Return the [x, y] coordinate for the center point of the cell that contains the specified text.  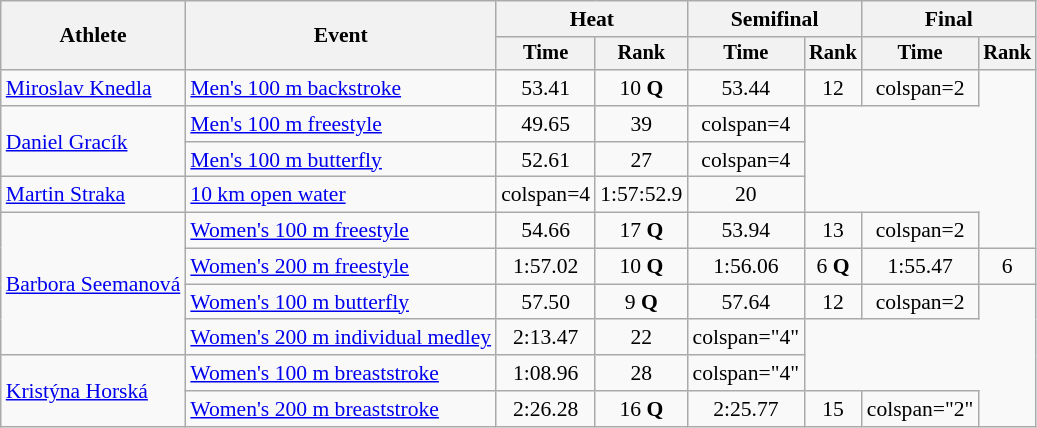
1:57.02 [546, 267]
Miroslav Knedla [94, 88]
Kristýna Horská [94, 390]
54.66 [546, 231]
57.64 [746, 302]
Final [949, 19]
2:25.77 [746, 409]
1:08.96 [546, 373]
Barbora Seemanová [94, 284]
53.94 [746, 231]
16 Q [641, 409]
10 km open water [340, 195]
Event [340, 36]
Women's 200 m freestyle [340, 267]
6 [1007, 267]
17 Q [641, 231]
52.61 [546, 160]
6 Q [833, 267]
Semifinal [774, 19]
colspan="2" [920, 409]
Women's 100 m butterfly [340, 302]
Men's 100 m freestyle [340, 124]
Women's 200 m breaststroke [340, 409]
2:13.47 [546, 338]
27 [641, 160]
2:26.28 [546, 409]
22 [641, 338]
Women's 100 m freestyle [340, 231]
9 Q [641, 302]
1:57:52.9 [641, 195]
53.41 [546, 88]
Women's 200 m individual medley [340, 338]
28 [641, 373]
53.44 [746, 88]
20 [746, 195]
1:55.47 [920, 267]
Athlete [94, 36]
49.65 [546, 124]
1:56.06 [746, 267]
Martin Straka [94, 195]
15 [833, 409]
Daniel Gracík [94, 142]
Women's 100 m breaststroke [340, 373]
Men's 100 m butterfly [340, 160]
13 [833, 231]
57.50 [546, 302]
39 [641, 124]
Men's 100 m backstroke [340, 88]
Heat [592, 19]
